Identify which cell holds the provided text, then report its [x, y] central coordinate. 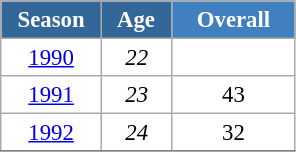
1992 [52, 133]
1991 [52, 95]
Age [136, 20]
Overall [234, 20]
32 [234, 133]
Season [52, 20]
1990 [52, 58]
22 [136, 58]
23 [136, 95]
24 [136, 133]
43 [234, 95]
